Search for the cell housing the specified text and yield its (x, y) center coordinate. 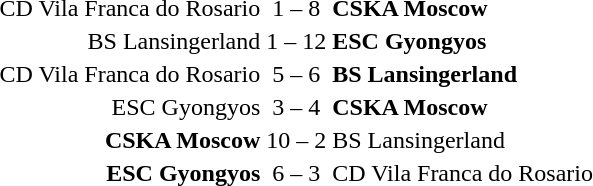
5 – 6 (296, 74)
1 – 12 (296, 41)
3 – 4 (296, 107)
10 – 2 (296, 140)
